From the cell containing the given text, extract its center point as (x, y) coordinate. 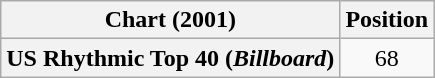
Chart (2001) (170, 20)
68 (387, 58)
Position (387, 20)
US Rhythmic Top 40 (Billboard) (170, 58)
